Return the (X, Y) coordinate for the center point of the cell that contains the specified text.  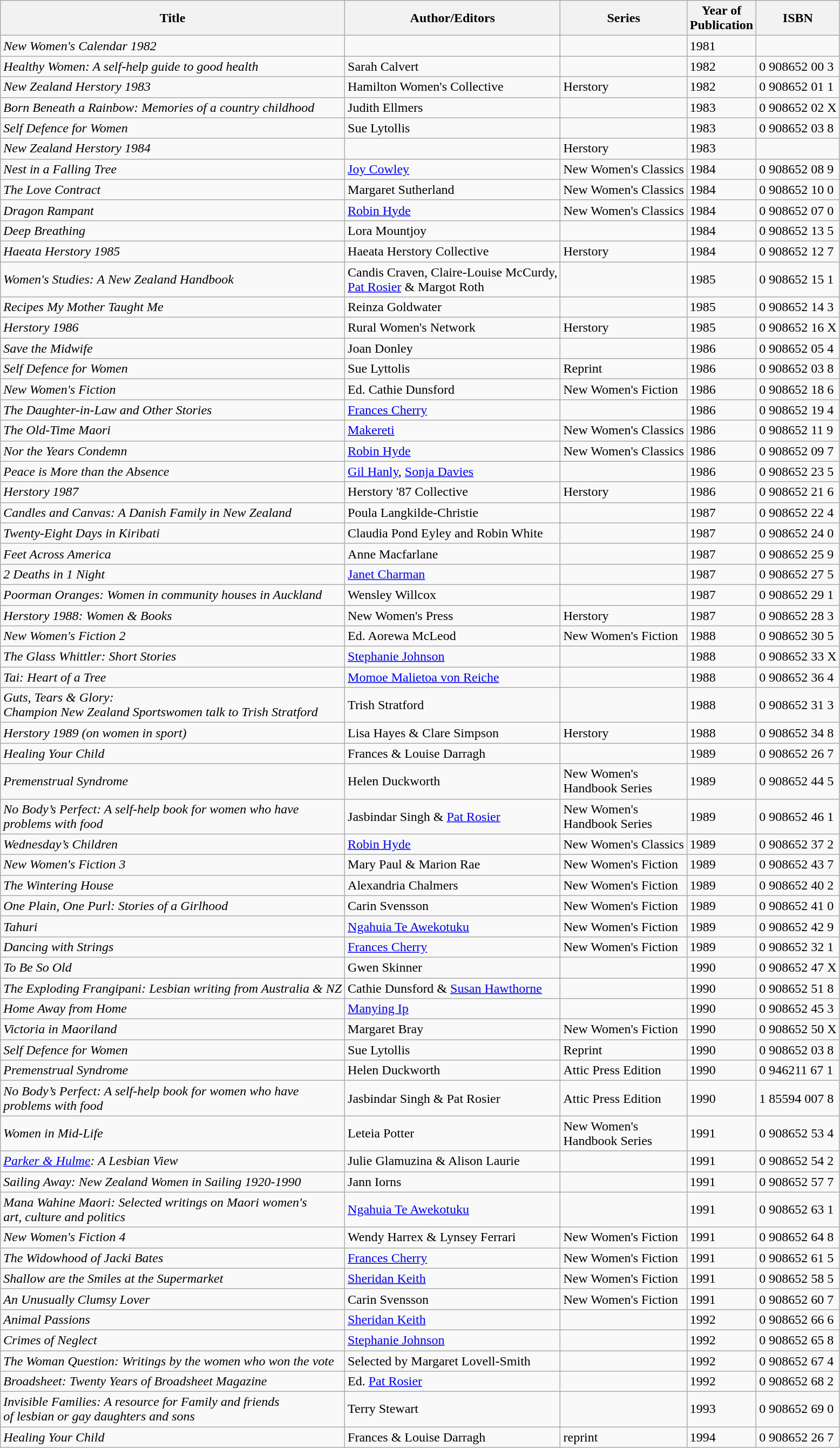
0 946211 67 1 (798, 1070)
0 908652 25 9 (798, 554)
0 908652 10 0 (798, 190)
0 908652 08 9 (798, 169)
0 908652 37 2 (798, 844)
0 908652 61 5 (798, 1258)
Dancing with Strings (173, 947)
Herstory 1986 (173, 328)
Nest in a Falling Tree (173, 169)
0 908652 22 4 (798, 513)
0 908652 29 1 (798, 595)
Title (173, 18)
Ed. Aorewa McLeod (452, 636)
0 908652 69 0 (798, 1410)
The Glass Whittler: Short Stories (173, 657)
0 908652 60 7 (798, 1299)
0 908652 34 8 (798, 733)
0 908652 12 7 (798, 251)
1994 (721, 1437)
Manying Ip (452, 1009)
Guts, Tears & Glory:Champion New Zealand Sportswomen talk to Trish Stratford (173, 705)
Tahuri (173, 926)
2 Deaths in 1 Night (173, 574)
New Zealand Herstory 1983 (173, 87)
Reinza Goldwater (452, 307)
Tai: Heart of a Tree (173, 677)
The Widowhood of Jacki Bates (173, 1258)
Home Away from Home (173, 1009)
0 908652 47 X (798, 967)
Parker & Hulme: A Lesbian View (173, 1161)
Momoe Malietoa von Reiche (452, 677)
0 908652 07 0 (798, 210)
1993 (721, 1410)
Wensley Willcox (452, 595)
0 908652 28 3 (798, 615)
Trish Stratford (452, 705)
The Exploding Frangipani: Lesbian writing from Australia & NZ (173, 988)
0 908652 19 4 (798, 410)
Dragon Rampant (173, 210)
Candles and Canvas: A Danish Family in New Zealand (173, 513)
Ed. Cathie Dunsford (452, 389)
0 908652 41 0 (798, 906)
Invisible Families: A resource for Family and friendsof lesbian or gay daughters and sons (173, 1410)
Save the Midwife (173, 348)
0 908652 15 1 (798, 279)
Author/Editors (452, 18)
Shallow are the Smiles at the Supermarket (173, 1278)
Haeata Herstory Collective (452, 251)
Jann Iorns (452, 1182)
Janet Charman (452, 574)
Peace is More than the Absence (173, 472)
0 908652 02 X (798, 107)
0 908652 18 6 (798, 389)
One Plain, One Purl: Stories of a Girlhood (173, 906)
Feet Across America (173, 554)
Sarah Calvert (452, 66)
Women's Studies: A New Zealand Handbook (173, 279)
Joy Cowley (452, 169)
The Daughter-in-Law and Other Stories (173, 410)
The Woman Question: Writings by the women who won the vote (173, 1361)
Mary Paul & Marion Rae (452, 865)
0 908652 01 1 (798, 87)
New Women's Fiction 3 (173, 865)
Wednesday’s Children (173, 844)
New Women's Press (452, 615)
Year ofPublication (721, 18)
Victoria in Maoriland (173, 1029)
Herstory 1989 (on women in sport) (173, 733)
Deep Breathing (173, 231)
0 908652 21 6 (798, 492)
The Old-Time Maori (173, 430)
0 908652 58 5 (798, 1278)
ISBN (798, 18)
0 908652 45 3 (798, 1009)
1981 (721, 46)
0 908652 11 9 (798, 430)
Lisa Hayes & Clare Simpson (452, 733)
0 908652 68 2 (798, 1382)
0 908652 40 2 (798, 885)
Candis Craven, Claire-Louise McCurdy,Pat Rosier & Margot Roth (452, 279)
0 908652 13 5 (798, 231)
0 908652 27 5 (798, 574)
Cathie Dunsford & Susan Hawthorne (452, 988)
0 908652 46 1 (798, 817)
0 908652 53 4 (798, 1133)
Healthy Women: A self-help guide to good health (173, 66)
0 908652 43 7 (798, 865)
0 908652 24 0 (798, 533)
Herstory '87 Collective (452, 492)
Broadsheet: Twenty Years of Broadsheet Magazine (173, 1382)
0 908652 66 6 (798, 1319)
Terry Stewart (452, 1410)
0 908652 64 8 (798, 1237)
Makereti (452, 430)
Rural Women's Network (452, 328)
Crimes of Neglect (173, 1340)
0 908652 16 X (798, 328)
0 908652 63 1 (798, 1210)
1 85594 007 8 (798, 1099)
0 908652 23 5 (798, 472)
Nor the Years Condemn (173, 451)
New Women's Calendar 1982 (173, 46)
0 908652 14 3 (798, 307)
Leteia Potter (452, 1133)
Gil Hanly, Sonja Davies (452, 472)
Women in Mid-Life (173, 1133)
An Unusually Clumsy Lover (173, 1299)
Hamilton Women's Collective (452, 87)
0 908652 44 5 (798, 781)
Claudia Pond Eyley and Robin White (452, 533)
0 908652 57 7 (798, 1182)
0 908652 09 7 (798, 451)
Haeata Herstory 1985 (173, 251)
Lora Mountjoy (452, 231)
Animal Passions (173, 1319)
Margaret Bray (452, 1029)
Anne Macfarlane (452, 554)
The Love Contract (173, 190)
Series (624, 18)
reprint (624, 1437)
0 908652 36 4 (798, 677)
Joan Donley (452, 348)
0 908652 32 1 (798, 947)
0 908652 50 X (798, 1029)
Julie Glamuzina & Alison Laurie (452, 1161)
Sue Lyttolis (452, 369)
Poula Langkilde-Christie (452, 513)
0 908652 31 3 (798, 705)
0 908652 33 X (798, 657)
Sailing Away: New Zealand Women in Sailing 1920-1990 (173, 1182)
The Wintering House (173, 885)
Margaret Sutherland (452, 190)
Mana Wahine Maori: Selected writings on Maori women'sart, culture and politics (173, 1210)
New Women's Fiction 2 (173, 636)
Selected by Margaret Lovell-Smith (452, 1361)
Twenty-Eight Days in Kiribati (173, 533)
To Be So Old (173, 967)
Poorman Oranges: Women in community houses in Auckland (173, 595)
Wendy Harrex & Lynsey Ferrari (452, 1237)
Herstory 1988: Women & Books (173, 615)
0 908652 05 4 (798, 348)
0 908652 54 2 (798, 1161)
0 908652 65 8 (798, 1340)
Herstory 1987 (173, 492)
Judith Ellmers (452, 107)
New Zealand Herstory 1984 (173, 149)
Recipes My Mother Taught Me (173, 307)
Gwen Skinner (452, 967)
Ed. Pat Rosier (452, 1382)
Alexandria Chalmers (452, 885)
0 908652 67 4 (798, 1361)
0 908652 42 9 (798, 926)
0 908652 51 8 (798, 988)
0 908652 00 3 (798, 66)
New Women's Fiction 4 (173, 1237)
0 908652 30 5 (798, 636)
Born Beneath a Rainbow: Memories of a country childhood (173, 107)
